Find where the given text appears and provide that cell's center as [X, Y] coordinate. 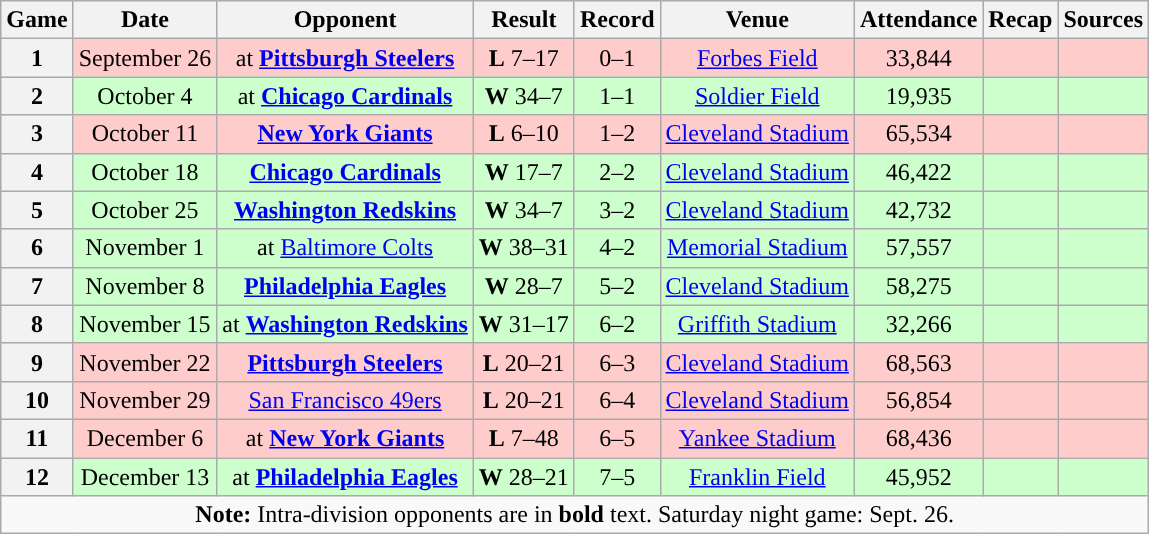
at Baltimore Colts [345, 248]
November 15 [145, 324]
L 7–48 [524, 438]
2–2 [617, 172]
November 8 [145, 286]
65,534 [918, 134]
December 6 [145, 438]
42,732 [918, 210]
W 17–7 [524, 172]
6–5 [617, 438]
46,422 [918, 172]
September 26 [145, 58]
Game [37, 20]
4 [37, 172]
8 [37, 324]
5–2 [617, 286]
Attendance [918, 20]
Venue [757, 20]
57,557 [918, 248]
Sources [1104, 20]
7–5 [617, 477]
68,436 [918, 438]
Soldier Field [757, 96]
68,563 [918, 362]
L 7–17 [524, 58]
9 [37, 362]
November 1 [145, 248]
Pittsburgh Steelers [345, 362]
3 [37, 134]
W 31–17 [524, 324]
Record [617, 20]
October 25 [145, 210]
Result [524, 20]
1–1 [617, 96]
at Pittsburgh Steelers [345, 58]
October 18 [145, 172]
12 [37, 477]
6–4 [617, 400]
11 [37, 438]
1–2 [617, 134]
W 38–31 [524, 248]
November 22 [145, 362]
Washington Redskins [345, 210]
October 11 [145, 134]
56,854 [918, 400]
6 [37, 248]
1 [37, 58]
5 [37, 210]
San Francisco 49ers [345, 400]
New York Giants [345, 134]
Franklin Field [757, 477]
November 29 [145, 400]
19,935 [918, 96]
L 6–10 [524, 134]
58,275 [918, 286]
Opponent [345, 20]
45,952 [918, 477]
Philadelphia Eagles [345, 286]
3–2 [617, 210]
6–2 [617, 324]
10 [37, 400]
at Washington Redskins [345, 324]
October 4 [145, 96]
0–1 [617, 58]
at New York Giants [345, 438]
Chicago Cardinals [345, 172]
33,844 [918, 58]
Recap [1020, 20]
2 [37, 96]
7 [37, 286]
Memorial Stadium [757, 248]
32,266 [918, 324]
Date [145, 20]
Forbes Field [757, 58]
at Chicago Cardinals [345, 96]
Note: Intra-division opponents are in bold text. Saturday night game: Sept. 26. [575, 515]
December 13 [145, 477]
Yankee Stadium [757, 438]
6–3 [617, 362]
Griffith Stadium [757, 324]
W 28–21 [524, 477]
4–2 [617, 248]
W 28–7 [524, 286]
at Philadelphia Eagles [345, 477]
